Determine the (x, y) coordinate at the center of the cell enclosing the given text.  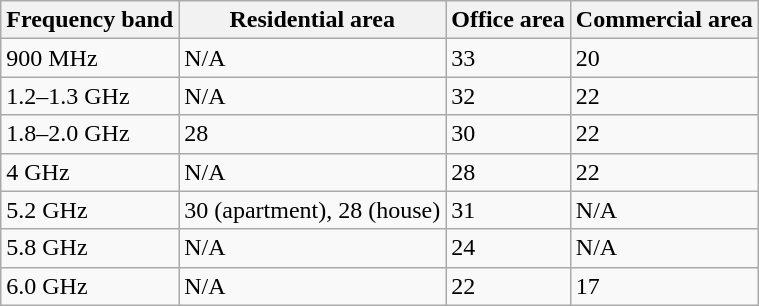
33 (508, 58)
4 GHz (90, 172)
Frequency band (90, 20)
30 (apartment), 28 (house) (312, 210)
Residential area (312, 20)
32 (508, 96)
20 (664, 58)
31 (508, 210)
1.2–1.3 GHz (90, 96)
24 (508, 248)
5.2 GHz (90, 210)
900 MHz (90, 58)
6.0 GHz (90, 286)
1.8–2.0 GHz (90, 134)
17 (664, 286)
5.8 GHz (90, 248)
30 (508, 134)
Office area (508, 20)
Commercial area (664, 20)
